Capture the cell that displays the provided text and extract its (X, Y) central coordinate. 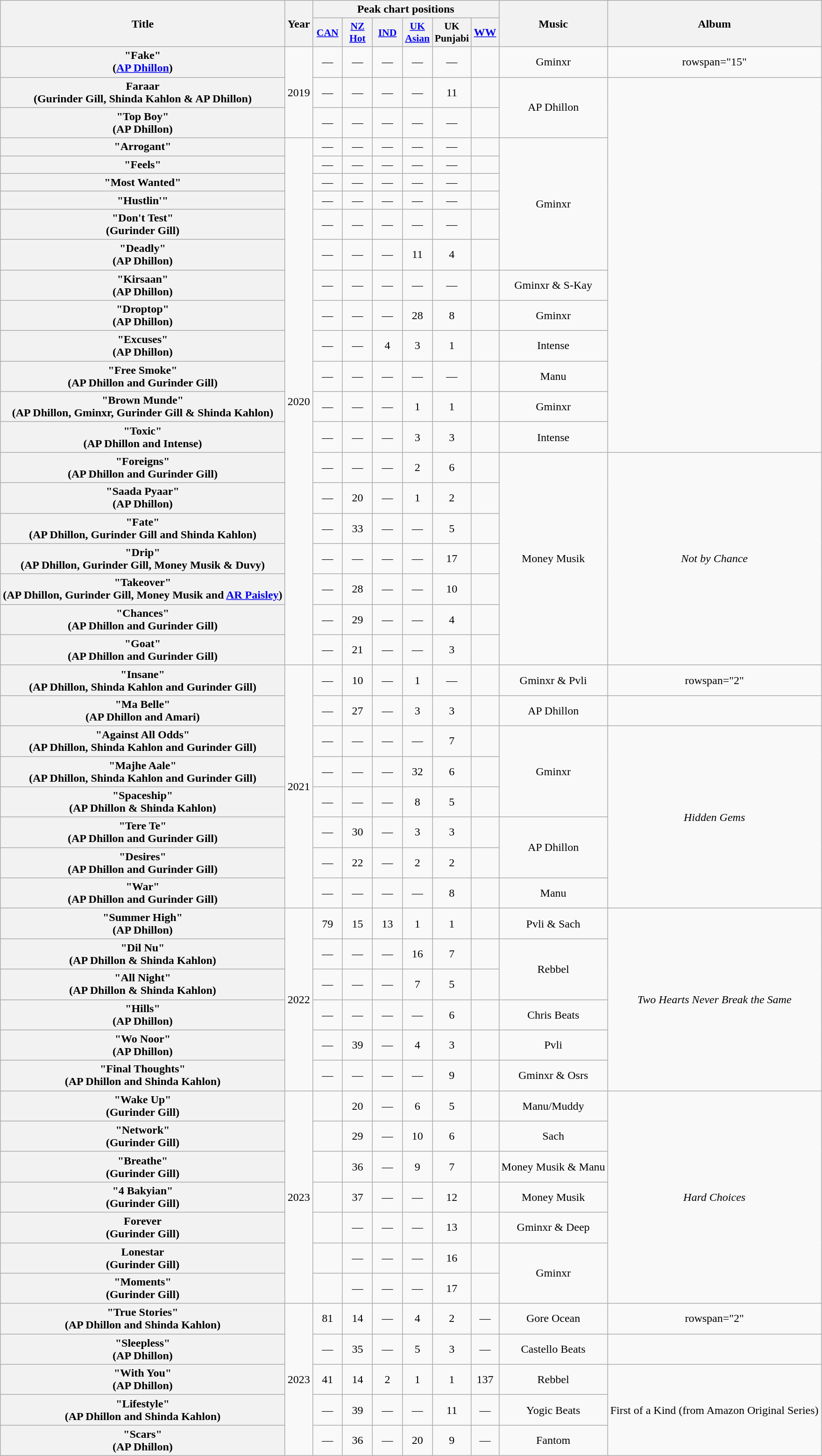
137 (485, 1379)
"Most Wanted" (143, 182)
NZHot (357, 33)
Castello Beats (553, 1349)
Music (553, 23)
"Tere Te"(AP Dhillon and Gurinder Gill) (143, 833)
Sach (553, 1136)
"Insane"(AP Dhillon, Shinda Kahlon and Gurinder Gill) (143, 680)
2020 (299, 401)
"Breathe"(Gurinder Gill) (143, 1166)
2021 (299, 786)
"Summer High" (AP Dhillon) (143, 923)
"Toxic"(AP Dhillon and Intense) (143, 437)
Lonestar(Gurinder Gill) (143, 1258)
2022 (299, 999)
Hidden Gems (715, 817)
"Droptop"(AP Dhillon) (143, 316)
"Takeover"(AP Dhillon, Gurinder Gill, Money Musik and AR Paisley) (143, 589)
CAN (327, 33)
Gminxr & Osrs (553, 1076)
"Drip"(AP Dhillon, Gurinder Gill, Money Musik & Duvy) (143, 559)
"True Stories"(AP Dhillon and Shinda Kahlon) (143, 1319)
"Deadly"(AP Dhillon) (143, 254)
21 (357, 649)
Gminxr & Pvli (553, 680)
30 (357, 833)
Pvli & Sach (553, 923)
"Sleepless" (AP Dhillon) (143, 1349)
"Arrogant" (143, 147)
15 (357, 923)
Faraar(Gurinder Gill, Shinda Kahlon & AP Dhillon) (143, 93)
"Saada Pyaar"(AP Dhillon) (143, 498)
UKAsian (418, 33)
"Final Thoughts" (AP Dhillon and Shinda Kahlon) (143, 1076)
79 (327, 923)
Gminxr & Deep (553, 1227)
Manu/Muddy (553, 1106)
"Free Smoke"(AP Dhillon and Gurinder Gill) (143, 377)
Title (143, 23)
"Hustlin'" (143, 200)
"War"(AP Dhillon and Gurinder Gill) (143, 893)
Not by Chance (715, 559)
"Lifestyle" (AP Dhillon and Shinda Kahlon) (143, 1410)
Pvli (553, 1045)
"Foreigns"(AP Dhillon and Gurinder Gill) (143, 467)
"Ma Belle"(AP Dhillon and Amari) (143, 710)
Peak chart positions (405, 9)
Album (715, 23)
"Moments"(Gurinder Gill) (143, 1289)
Gminxr & S-Kay (553, 285)
Forever(Gurinder Gill) (143, 1227)
"All Night" (AP Dhillon & Shinda Kahlon) (143, 984)
27 (357, 710)
"Desires"(AP Dhillon and Gurinder Gill) (143, 863)
"Goat"(AP Dhillon and Gurinder Gill) (143, 649)
"Hills" (AP Dhillon) (143, 1015)
WW (485, 33)
"Fate"(AP Dhillon, Gurinder Gill and Shinda Kahlon) (143, 528)
"Spaceship" (AP Dhillon & Shinda Kahlon) (143, 802)
"Wake Up"(Gurinder Gill) (143, 1106)
33 (357, 528)
Chris Beats (553, 1015)
Year (299, 23)
22 (357, 863)
First of a Kind (from Amazon Original Series) (715, 1410)
81 (327, 1319)
"Majhe Aale"(AP Dhillon, Shinda Kahlon and Gurinder Gill) (143, 771)
Fantom (553, 1440)
"Excuses"(AP Dhillon) (143, 346)
"Kirsaan"(AP Dhillon) (143, 285)
"Against All Odds"(AP Dhillon, Shinda Kahlon and Gurinder Gill) (143, 741)
32 (418, 771)
"Brown Munde"(AP Dhillon, Gminxr, Gurinder Gill & Shinda Kahlon) (143, 407)
"Dil Nu" (AP Dhillon & Shinda Kahlon) (143, 954)
"Don't Test"(Gurinder Gill) (143, 224)
"Scars" (AP Dhillon) (143, 1440)
41 (327, 1379)
Money Musik & Manu (553, 1166)
UK Punjabi (452, 33)
Gore Ocean (553, 1319)
Hard Choices (715, 1197)
12 (452, 1197)
35 (357, 1349)
"With You" (AP Dhillon) (143, 1379)
"Chances"(AP Dhillon and Gurinder Gill) (143, 620)
"Fake"(AP Dhillon) (143, 62)
"4 Bakyian"(Gurinder Gill) (143, 1197)
"Feels" (143, 164)
"Top Boy"(AP Dhillon) (143, 122)
IND (387, 33)
"Wo Noor" (AP Dhillon) (143, 1045)
37 (357, 1197)
Yogic Beats (553, 1410)
"Network"(Gurinder Gill) (143, 1136)
Two Hearts Never Break the Same (715, 999)
2019 (299, 93)
rowspan="15" (715, 62)
